Return (x, y) of the center of cell containing provided text 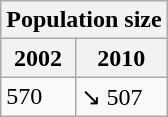
570 (38, 97)
2002 (38, 58)
Population size (84, 20)
2010 (121, 58)
↘ 507 (121, 97)
